Return [x, y] of the center of cell containing provided text 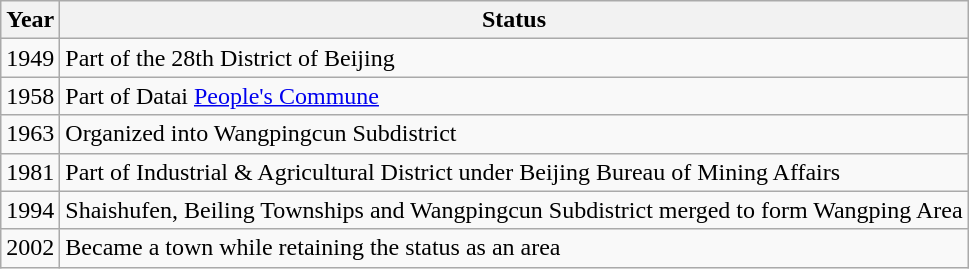
1963 [30, 134]
Status [514, 20]
1994 [30, 210]
2002 [30, 248]
Organized into Wangpingcun Subdistrict [514, 134]
Part of the 28th District of Beijing [514, 58]
Became a town while retaining the status as an area [514, 248]
1949 [30, 58]
1981 [30, 172]
1958 [30, 96]
Shaishufen, Beiling Townships and Wangpingcun Subdistrict merged to form Wangping Area [514, 210]
Part of Datai People's Commune [514, 96]
Year [30, 20]
Part of Industrial & Agricultural District under Beijing Bureau of Mining Affairs [514, 172]
